Search for the cell housing the specified text and yield its (x, y) center coordinate. 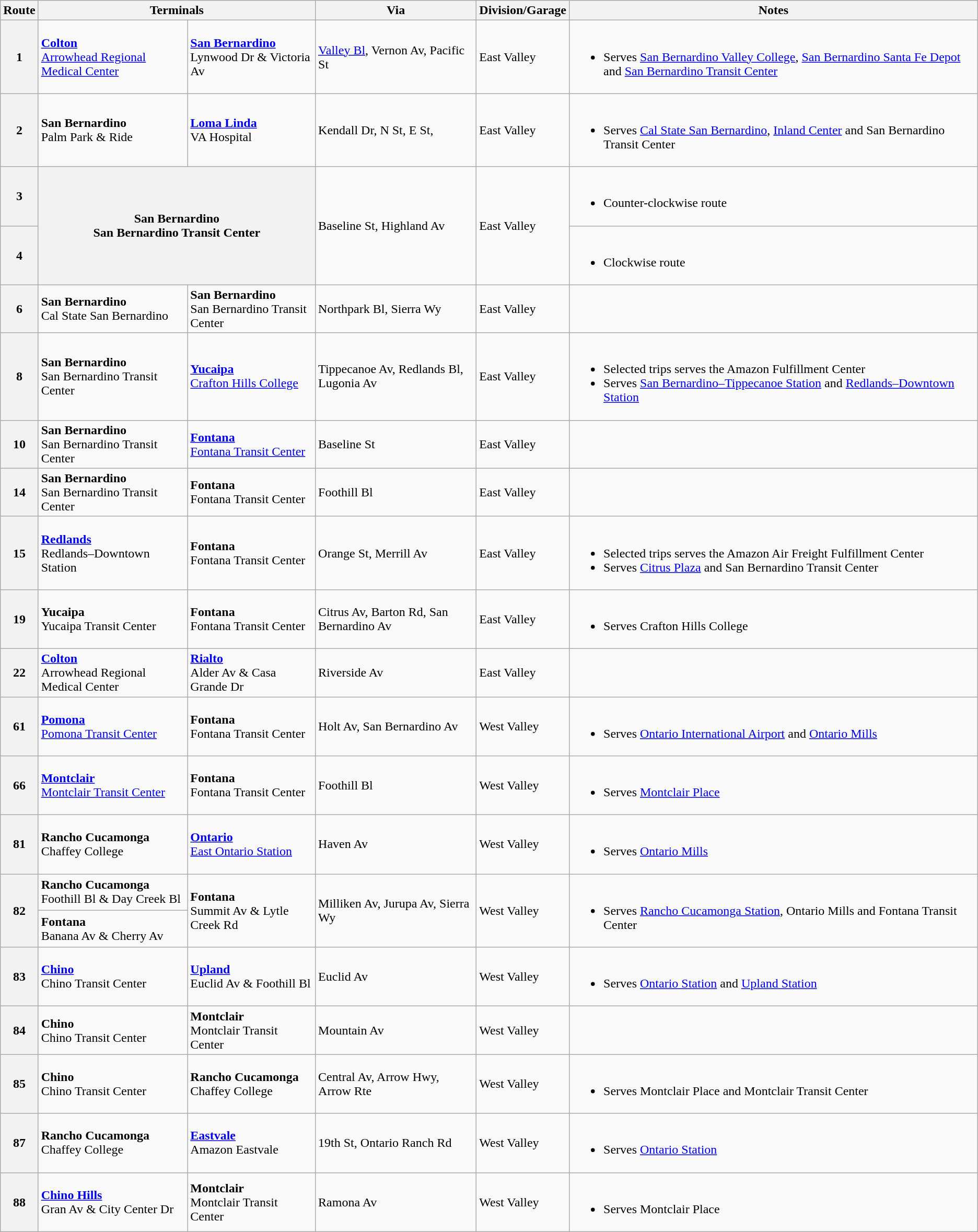
14 (19, 492)
22 (19, 672)
Euclid Av (396, 977)
Orange St, Merrill Av (396, 553)
8 (19, 376)
88 (19, 1202)
4 (19, 255)
Haven Av (396, 844)
Notes (774, 10)
Rancho CucamongaFoothill Bl & Day Creek Bl (113, 892)
OntarioEast Ontario Station (252, 844)
Serves Ontario Station and Upland Station (774, 977)
Tippecanoe Av, Redlands Bl, Lugonia Av (396, 376)
San BernardinoLynwood Dr & Victoria Av (252, 57)
Selected trips serves the Amazon Fulfillment CenterServes San Bernardino–Tippecanoe Station and Redlands–Downtown Station (774, 376)
Route (19, 10)
Division/Garage (523, 10)
1 (19, 57)
3 (19, 196)
Holt Av, San Bernardino Av (396, 726)
85 (19, 1084)
Serves Montclair Place and Montclair Transit Center (774, 1084)
Serves Rancho Cucamonga Station, Ontario Mills and Fontana Transit Center (774, 911)
UplandEuclid Av & Foothill Bl (252, 977)
EastvaleAmazon Eastvale (252, 1143)
15 (19, 553)
Northpark Bl, Sierra Wy (396, 309)
YucaipaCrafton Hills College (252, 376)
Loma LindaVA Hospital (252, 130)
YucaipaYucaipa Transit Center (113, 619)
Central Av, Arrow Hwy, Arrow Rte (396, 1084)
Selected trips serves the Amazon Air Freight Fulfillment CenterServes Citrus Plaza and San Bernardino Transit Center (774, 553)
61 (19, 726)
San BernardinoPalm Park & Ride (113, 130)
Chino HillsGran Av & City Center Dr (113, 1202)
Serves Ontario Mills (774, 844)
RedlandsRedlands–Downtown Station (113, 553)
Via (396, 10)
83 (19, 977)
19th St, Ontario Ranch Rd (396, 1143)
Serves Ontario Station (774, 1143)
Baseline St, Highland Av (396, 226)
Riverside Av (396, 672)
FontanaSummit Av & Lytle Creek Rd (252, 911)
Serves Crafton Hills College (774, 619)
82 (19, 911)
PomonaPomona Transit Center (113, 726)
19 (19, 619)
San BernardinoCal State San Bernardino (113, 309)
2 (19, 130)
87 (19, 1143)
Kendall Dr, N St, E St, (396, 130)
Serves San Bernardino Valley College, San Bernardino Santa Fe Depot and San Bernardino Transit Center (774, 57)
Ramona Av (396, 1202)
Valley Bl, Vernon Av, Pacific St (396, 57)
Milliken Av, Jurupa Av, Sierra Wy (396, 911)
81 (19, 844)
FontanaBanana Av & Cherry Av (113, 929)
Mountain Av (396, 1030)
RialtoAlder Av & Casa Grande Dr (252, 672)
Terminals (177, 10)
Clockwise route (774, 255)
6 (19, 309)
Serves Cal State San Bernardino, Inland Center and San Bernardino Transit Center (774, 130)
Serves Ontario International Airport and Ontario Mills (774, 726)
Citrus Av, Barton Rd, San Bernardino Av (396, 619)
Counter-clockwise route (774, 196)
Baseline St (396, 444)
84 (19, 1030)
66 (19, 786)
10 (19, 444)
